Pinpoint the cell where the given text exists, returning its [X, Y] midpoint coordinate. 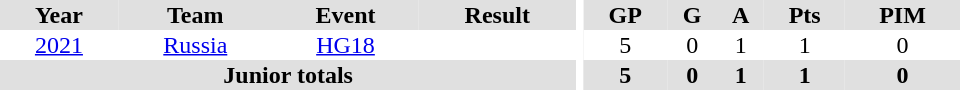
HG18 [346, 45]
Result [497, 15]
A [740, 15]
Junior totals [288, 75]
Event [346, 15]
PIM [902, 15]
Year [59, 15]
G [692, 15]
Team [196, 15]
2021 [59, 45]
GP [625, 15]
Pts [804, 15]
Russia [196, 45]
